Return the [X, Y] coordinate for the center point of the cell that contains the specified text.  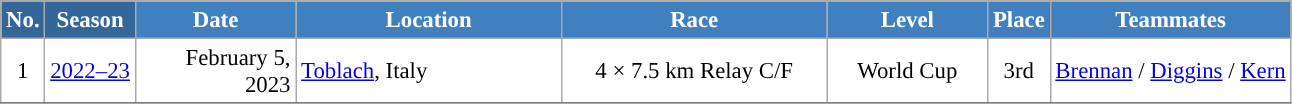
World Cup [908, 72]
February 5, 2023 [216, 72]
Teammates [1170, 20]
Toblach, Italy [429, 72]
Place [1019, 20]
4 × 7.5 km Relay C/F [694, 72]
3rd [1019, 72]
Date [216, 20]
No. [23, 20]
Race [694, 20]
Location [429, 20]
Brennan / Diggins / Kern [1170, 72]
Level [908, 20]
2022–23 [90, 72]
Season [90, 20]
1 [23, 72]
